Locate the cell with the specified text and output its (x, y) center coordinate. 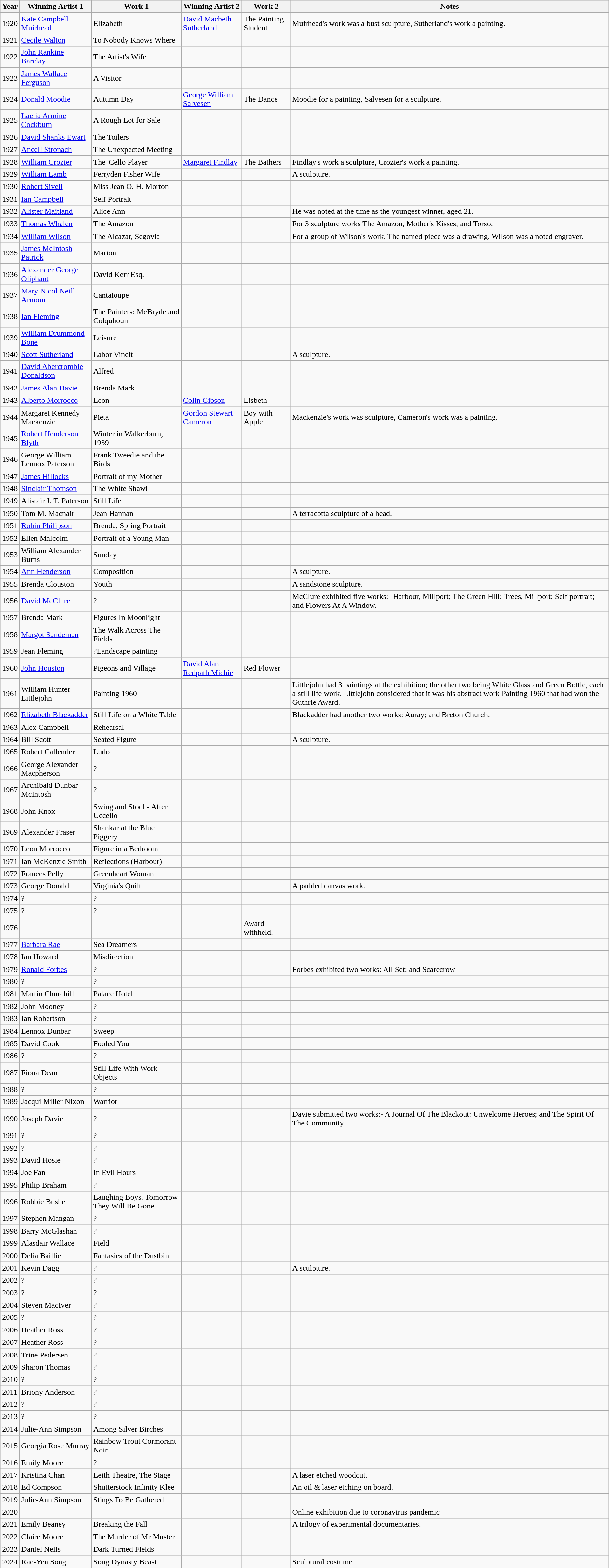
1923 (10, 78)
Delia Baillie (55, 1256)
An oil & laser etching on board. (450, 1487)
Miss Jean O. H. Morton (136, 186)
The White Shawl (136, 489)
1983 (10, 1019)
David Abercrombie Donaldson (55, 371)
Still Life on a White Table (136, 715)
Notes (450, 7)
1955 (10, 584)
2004 (10, 1305)
Song Dynasty Beast (136, 1561)
David Alan Redpath Michie (211, 668)
1935 (10, 253)
Fantasies of the Dustbin (136, 1256)
John Mooney (55, 1006)
Cecile Walton (55, 40)
James Wallace Ferguson (55, 78)
Seated Figure (136, 740)
Margot Sandeman (55, 634)
Alister Maitland (55, 211)
The Artist's Wife (136, 57)
William Lamb (55, 174)
Joe Fan (55, 1172)
George William Salvesen (211, 99)
Ed Compson (55, 1487)
Palace Hotel (136, 994)
Ferryden Fisher Wife (136, 174)
1959 (10, 651)
Moodie for a painting, Salvesen for a sculpture. (450, 99)
2002 (10, 1280)
The Painting Student (266, 23)
Still Life With Work Objects (136, 1072)
1987 (10, 1072)
1933 (10, 224)
Barbara Rae (55, 944)
A laser etched woodcut. (450, 1475)
Stings To Be Gathered (136, 1500)
1944 (10, 417)
1998 (10, 1231)
Online exhibition due to coronavirus pandemic (450, 1512)
1992 (10, 1148)
Laughing Boys, Tomorrow They Will Be Gone (136, 1202)
Elizabeth Blackadder (55, 715)
1970 (10, 849)
Portrait of my Mother (136, 476)
Rainbow Trout Cormorant Noir (136, 1446)
1997 (10, 1219)
1985 (10, 1043)
1969 (10, 832)
1941 (10, 371)
Composition (136, 572)
1948 (10, 489)
Kristina Chan (55, 1475)
James McIntosh Patrick (55, 253)
2020 (10, 1512)
1946 (10, 459)
1973 (10, 886)
Forbes exhibited two works: All Set; and Scarecrow (450, 969)
Shankar at the Blue Piggery (136, 832)
Fooled You (136, 1043)
Sunday (136, 555)
1965 (10, 752)
1989 (10, 1102)
Sea Dreamers (136, 944)
Robert Callender (55, 752)
Steven MacIver (55, 1305)
Alfred (136, 371)
William Crozier (55, 162)
2015 (10, 1446)
1951 (10, 526)
Ancell Stronach (55, 149)
Cantaloupe (136, 295)
2019 (10, 1500)
In Evil Hours (136, 1172)
The Amazon (136, 224)
Portrait of a Young Man (136, 538)
1945 (10, 438)
1980 (10, 982)
Martin Churchill (55, 994)
1954 (10, 572)
1975 (10, 911)
The Bathers (266, 162)
1996 (10, 1202)
The Toilers (136, 137)
Alistair J. T. Paterson (55, 501)
2003 (10, 1293)
1934 (10, 236)
Rehearsal (136, 727)
Rae-Yen Song (55, 1561)
Alice Ann (136, 211)
Barry McGlashan (55, 1231)
1925 (10, 120)
Donald Moodie (55, 99)
McClure exhibited five works:- Harbour, Millport; The Green Hill; Trees, Millport; Self portrait; and Flowers At A Window. (450, 601)
David McClure (55, 601)
To Nobody Knows Where (136, 40)
2008 (10, 1355)
2013 (10, 1417)
2010 (10, 1379)
1943 (10, 400)
2018 (10, 1487)
A Rough Lot for Sale (136, 120)
Winning Artist 2 (211, 7)
2023 (10, 1549)
Elizabeth (136, 23)
1958 (10, 634)
1961 (10, 693)
A trilogy of experimental documentaries. (450, 1524)
2001 (10, 1268)
Autumn Day (136, 99)
George Alexander Macpherson (55, 769)
Robin Philipson (55, 526)
1964 (10, 740)
Ian Fleming (55, 316)
1921 (10, 40)
Pieta (136, 417)
Mary Nicol Neill Armour (55, 295)
Leith Theatre, The Stage (136, 1475)
1976 (10, 927)
2022 (10, 1537)
William Drummond Bone (55, 338)
Alexander Fraser (55, 832)
1967 (10, 790)
Stephen Mangan (55, 1219)
John Rankine Barclay (55, 57)
1929 (10, 174)
1978 (10, 957)
Figure in a Bedroom (136, 849)
1924 (10, 99)
1922 (10, 57)
Brenda, Spring Portrait (136, 526)
Archibald Dunbar McIntosh (55, 790)
The Unexpected Meeting (136, 149)
A sandstone sculpture. (450, 584)
1979 (10, 969)
Award withheld. (266, 927)
Davie submitted two works:- A Journal Of The Blackout: Unwelcome Heroes; and The Spirit Of The Community (450, 1119)
Misdirection (136, 957)
1950 (10, 513)
1930 (10, 186)
Jacqui Miller Nixon (55, 1102)
Colin Gibson (211, 400)
Joseph Davie (55, 1119)
The Murder of Mr Muster (136, 1537)
Trine Pedersen (55, 1355)
John Knox (55, 811)
Breaking the Fall (136, 1524)
Margaret Findlay (211, 162)
Claire Moore (55, 1537)
1960 (10, 668)
Work 1 (136, 7)
Leisure (136, 338)
Muirhead's work was a bust sculpture, Sutherland's work a painting. (450, 23)
David Hosie (55, 1160)
Alexander George Oliphant (55, 274)
Work 2 (266, 7)
A Visitor (136, 78)
Kate Campbell Muirhead (55, 23)
Sinclair Thomson (55, 489)
2007 (10, 1342)
1974 (10, 898)
George William Lennox Paterson (55, 459)
2016 (10, 1463)
2012 (10, 1404)
Emily Beaney (55, 1524)
Alex Campbell (55, 727)
Self Portrait (136, 199)
1968 (10, 811)
Boy with Apple (266, 417)
James Alan Davie (55, 388)
2005 (10, 1317)
1984 (10, 1031)
1936 (10, 274)
Sharon Thomas (55, 1367)
Bill Scott (55, 740)
1981 (10, 994)
For 3 sculpture works The Amazon, Mother's Kisses, and Torso. (450, 224)
1940 (10, 354)
2017 (10, 1475)
1942 (10, 388)
Frances Pelly (55, 874)
2006 (10, 1330)
John Houston (55, 668)
Figures In Moonlight (136, 618)
Painting 1960 (136, 693)
Dark Turned Fields (136, 1549)
Lennox Dunbar (55, 1031)
Ian Campbell (55, 199)
1920 (10, 23)
Marion (136, 253)
Fiona Dean (55, 1072)
?Landscape painting (136, 651)
Red Flower (266, 668)
Sculptural costume (450, 1561)
Philip Braham (55, 1185)
Alberto Morrocco (55, 400)
The Painters: McBryde and Colquhoun (136, 316)
David Cook (55, 1043)
1995 (10, 1185)
Greenheart Woman (136, 874)
Tom M. Macnair (55, 513)
Thomas Whalen (55, 224)
Ann Henderson (55, 572)
William Alexander Burns (55, 555)
1926 (10, 137)
Year (10, 7)
A padded canvas work. (450, 886)
David Macbeth Sutherland (211, 23)
The Walk Across The Fields (136, 634)
Laelia Armine Cockburn (55, 120)
1932 (10, 211)
1939 (10, 338)
Ian McKenzie Smith (55, 861)
The Dance (266, 99)
Jean Hannan (136, 513)
Warrior (136, 1102)
1947 (10, 476)
Gordon Stewart Cameron (211, 417)
1971 (10, 861)
Leon Morrocco (55, 849)
2011 (10, 1392)
Daniel Nelis (55, 1549)
Brenda Clouston (55, 584)
A terracotta sculpture of a head. (450, 513)
Youth (136, 584)
David Shanks Ewart (55, 137)
1988 (10, 1089)
Georgia Rose Murray (55, 1446)
2009 (10, 1367)
Swing and Stool - After Uccello (136, 811)
Sweep (136, 1031)
William Hunter Littlejohn (55, 693)
Mackenzie's work was sculpture, Cameron's work was a painting. (450, 417)
1963 (10, 727)
Ludo (136, 752)
1962 (10, 715)
Blackadder had another two works: Auray; and Breton Church. (450, 715)
James Hillocks (55, 476)
Alasdair Wallace (55, 1243)
1949 (10, 501)
1991 (10, 1135)
Virginia's Quilt (136, 886)
Briony Anderson (55, 1392)
Frank Tweedie and the Birds (136, 459)
1993 (10, 1160)
1937 (10, 295)
For a group of Wilson's work. The named piece was a drawing. Wilson was a noted engraver. (450, 236)
Reflections (Harbour) (136, 861)
2000 (10, 1256)
Ronald Forbes (55, 969)
1986 (10, 1056)
Still Life (136, 501)
Margaret Kennedy Mackenzie (55, 417)
1927 (10, 149)
Labor Vincit (136, 354)
2024 (10, 1561)
The Alcazar, Segovia (136, 236)
1953 (10, 555)
Scott Sutherland (55, 354)
1956 (10, 601)
George Donald (55, 886)
1977 (10, 944)
Robert Henderson Blyth (55, 438)
Findlay's work a sculpture, Crozier's work a painting. (450, 162)
Ian Robertson (55, 1019)
2021 (10, 1524)
Field (136, 1243)
Emily Moore (55, 1463)
Pigeons and Village (136, 668)
1999 (10, 1243)
David Kerr Esq. (136, 274)
The 'Cello Player (136, 162)
He was noted at the time as the youngest winner, aged 21. (450, 211)
Among Silver Birches (136, 1429)
Ian Howard (55, 957)
1990 (10, 1119)
1972 (10, 874)
Shutterstock Infinity Klee (136, 1487)
2014 (10, 1429)
Winning Artist 1 (55, 7)
1994 (10, 1172)
1952 (10, 538)
Kevin Dagg (55, 1268)
1931 (10, 199)
Lisbeth (266, 400)
Winter in Walkerburn, 1939 (136, 438)
Ellen Malcolm (55, 538)
Leon (136, 400)
1982 (10, 1006)
Jean Fleming (55, 651)
1957 (10, 618)
1938 (10, 316)
1928 (10, 162)
Robert Sivell (55, 186)
1966 (10, 769)
William Wilson (55, 236)
Robbie Bushe (55, 1202)
